Identify which cell holds the provided text, then report its [X, Y] central coordinate. 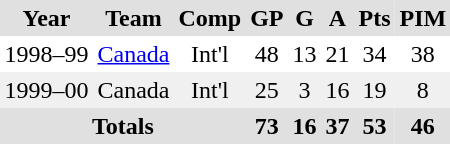
25 [267, 90]
1999–00 [46, 90]
73 [267, 126]
48 [267, 54]
Year [46, 18]
1998–99 [46, 54]
3 [304, 90]
Team [134, 18]
A [338, 18]
21 [338, 54]
37 [338, 126]
53 [374, 126]
13 [304, 54]
G [304, 18]
34 [374, 54]
Totals [123, 126]
GP [267, 18]
19 [374, 90]
Comp [210, 18]
Pts [374, 18]
